Detect which cell encompasses the target text, then output its [x, y] center coordinate. 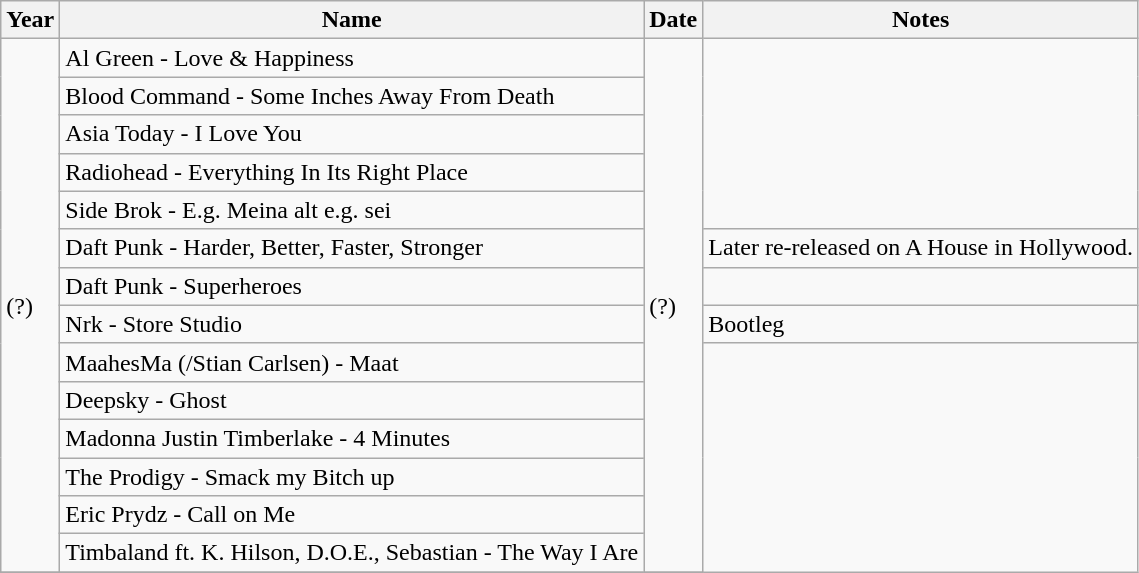
Al Green - Love & Happiness [352, 58]
Notes [921, 20]
Daft Punk - Harder, Better, Faster, Stronger [352, 248]
The Prodigy - Smack my Bitch up [352, 477]
Year [30, 20]
Date [674, 20]
Nrk - Store Studio [352, 324]
Side Brok - E.g. Meina alt e.g. sei [352, 210]
Later re-released on A House in Hollywood. [921, 248]
Madonna Justin Timberlake - 4 Minutes [352, 438]
Radiohead - Everything In Its Right Place [352, 172]
Name [352, 20]
Blood Command - Some Inches Away From Death [352, 96]
Deepsky - Ghost [352, 400]
Bootleg [921, 324]
Daft Punk - Superheroes [352, 286]
Asia Today - I Love You [352, 134]
Timbaland ft. K. Hilson, D.O.E., Sebastian - The Way I Are [352, 553]
MaahesMa (/Stian Carlsen) - Maat [352, 362]
Eric Prydz - Call on Me [352, 515]
